Extract the (X, Y) coordinate from the center of the cell holding the provided text.  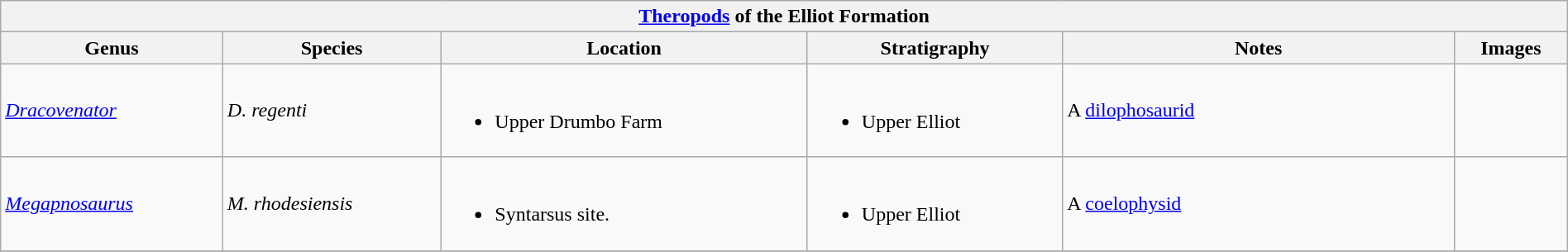
Megapnosaurus (112, 203)
A coelophysid (1259, 203)
Upper Drumbo Farm (624, 111)
Dracovenator (112, 111)
Syntarsus site. (624, 203)
Genus (112, 48)
D. regenti (332, 111)
Location (624, 48)
Theropods of the Elliot Formation (784, 17)
Species (332, 48)
M. rhodesiensis (332, 203)
Stratigraphy (935, 48)
A dilophosaurid (1259, 111)
Notes (1259, 48)
Images (1510, 48)
